Detect which cell encompasses the target text, then output its (X, Y) center coordinate. 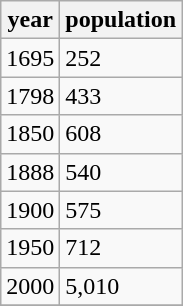
1798 (30, 96)
252 (121, 58)
540 (121, 172)
433 (121, 96)
608 (121, 134)
2000 (30, 286)
population (121, 20)
5,010 (121, 286)
1900 (30, 210)
year (30, 20)
1888 (30, 172)
712 (121, 248)
1950 (30, 248)
1695 (30, 58)
575 (121, 210)
1850 (30, 134)
